Find where the given text appears and provide that cell's center as [x, y] coordinate. 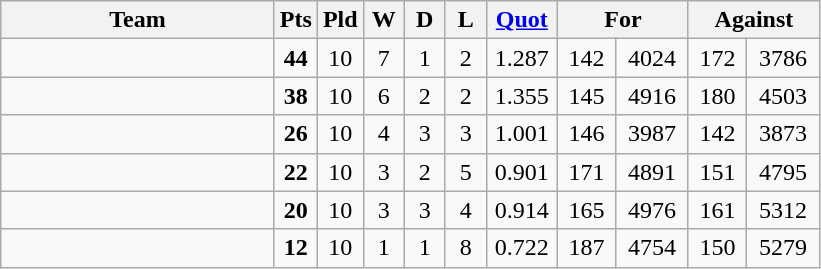
3987 [652, 134]
165 [586, 210]
12 [296, 248]
8 [466, 248]
1.001 [522, 134]
38 [296, 96]
1.287 [522, 58]
D [424, 20]
For [622, 20]
Quot [522, 20]
4795 [784, 172]
161 [717, 210]
4754 [652, 248]
6 [384, 96]
0.914 [522, 210]
180 [717, 96]
0.901 [522, 172]
146 [586, 134]
4976 [652, 210]
Pts [296, 20]
0.722 [522, 248]
4891 [652, 172]
1.355 [522, 96]
4916 [652, 96]
172 [717, 58]
44 [296, 58]
22 [296, 172]
4024 [652, 58]
171 [586, 172]
3786 [784, 58]
151 [717, 172]
5279 [784, 248]
L [466, 20]
150 [717, 248]
Team [138, 20]
4503 [784, 96]
145 [586, 96]
Against [754, 20]
26 [296, 134]
W [384, 20]
7 [384, 58]
3873 [784, 134]
20 [296, 210]
5 [466, 172]
5312 [784, 210]
Pld [340, 20]
187 [586, 248]
